Capture the cell that displays the provided text and extract its [X, Y] central coordinate. 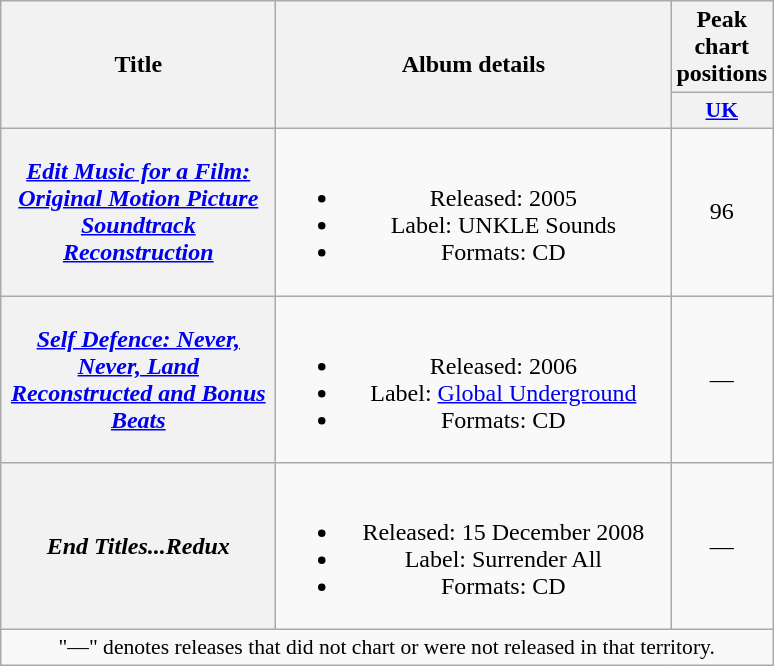
Edit Music for a Film: Original Motion Picture Soundtrack Reconstruction [138, 212]
96 [722, 212]
Peak chart positions [722, 47]
End Titles...Redux [138, 546]
UK [722, 111]
"—" denotes releases that did not chart or were not released in that territory. [387, 648]
Album details [474, 65]
Self Defence: Never, Never, Land Reconstructed and Bonus Beats [138, 380]
Title [138, 65]
Released: 2005Label: UNKLE SoundsFormats: CD [474, 212]
Released: 15 December 2008Label: Surrender AllFormats: CD [474, 546]
Released: 2006Label: Global UndergroundFormats: CD [474, 380]
